Determine the (x, y) coordinate at the center of the cell enclosing the given text.  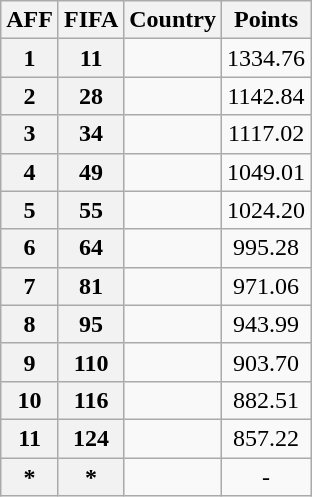
2 (30, 96)
4 (30, 172)
857.22 (266, 438)
995.28 (266, 248)
124 (90, 438)
882.51 (266, 400)
943.99 (266, 324)
3 (30, 134)
1049.01 (266, 172)
AFF (30, 20)
10 (30, 400)
903.70 (266, 362)
55 (90, 210)
971.06 (266, 286)
34 (90, 134)
1117.02 (266, 134)
8 (30, 324)
Country (173, 20)
9 (30, 362)
95 (90, 324)
FIFA (90, 20)
Points (266, 20)
1334.76 (266, 58)
1 (30, 58)
116 (90, 400)
28 (90, 96)
- (266, 477)
5 (30, 210)
81 (90, 286)
49 (90, 172)
110 (90, 362)
7 (30, 286)
1142.84 (266, 96)
6 (30, 248)
1024.20 (266, 210)
64 (90, 248)
